Find where the given text appears and provide that cell's center as [X, Y] coordinate. 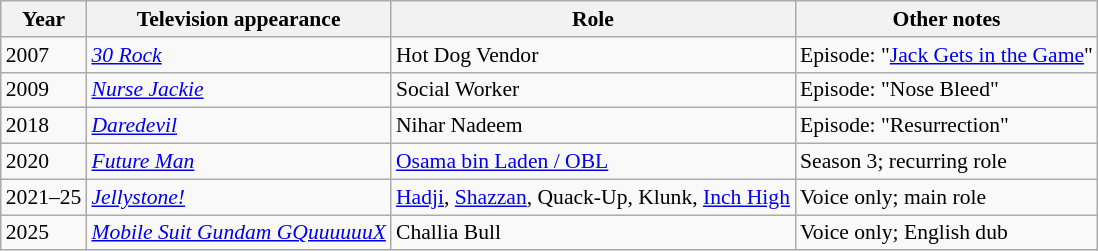
Hot Dog Vendor [593, 55]
2009 [44, 90]
Daredevil [238, 126]
Nurse Jackie [238, 90]
Hadji, Shazzan, Quack-Up, Klunk, Inch High [593, 197]
2021–25 [44, 197]
Future Man [238, 162]
Television appearance [238, 19]
Other notes [946, 19]
Nihar Nadeem [593, 126]
2025 [44, 233]
2018 [44, 126]
Role [593, 19]
Episode: "Resurrection" [946, 126]
Osama bin Laden / OBL [593, 162]
Challia Bull [593, 233]
Voice only; main role [946, 197]
Year [44, 19]
Jellystone! [238, 197]
Voice only; English dub [946, 233]
30 Rock [238, 55]
2007 [44, 55]
Episode: "Jack Gets in the Game" [946, 55]
Mobile Suit Gundam GQuuuuuuX [238, 233]
Season 3; recurring role [946, 162]
2020 [44, 162]
Episode: "Nose Bleed" [946, 90]
Social Worker [593, 90]
